Output the [x, y] coordinate of the center of the cell containing the given text.  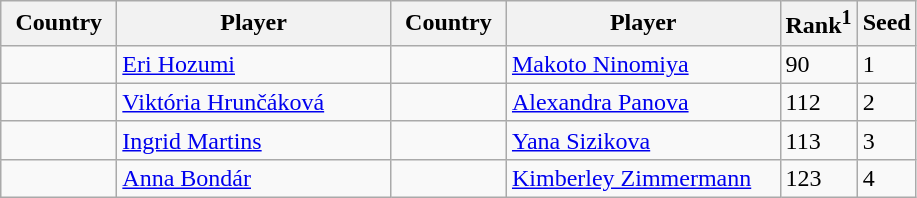
Kimberley Zimmermann [643, 178]
1 [886, 64]
Alexandra Panova [643, 102]
3 [886, 140]
123 [818, 178]
Viktória Hrunčáková [254, 102]
Eri Hozumi [254, 64]
Seed [886, 24]
113 [818, 140]
112 [818, 102]
Rank1 [818, 24]
2 [886, 102]
90 [818, 64]
Makoto Ninomiya [643, 64]
4 [886, 178]
Anna Bondár [254, 178]
Ingrid Martins [254, 140]
Yana Sizikova [643, 140]
